Find where the given text appears and provide that cell's center as [X, Y] coordinate. 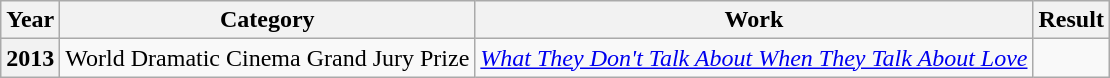
2013 [30, 58]
World Dramatic Cinema Grand Jury Prize [268, 58]
Year [30, 20]
Work [754, 20]
Category [268, 20]
Result [1071, 20]
What They Don't Talk About When They Talk About Love [754, 58]
